Output the (X, Y) coordinate of the center of the cell containing the given text.  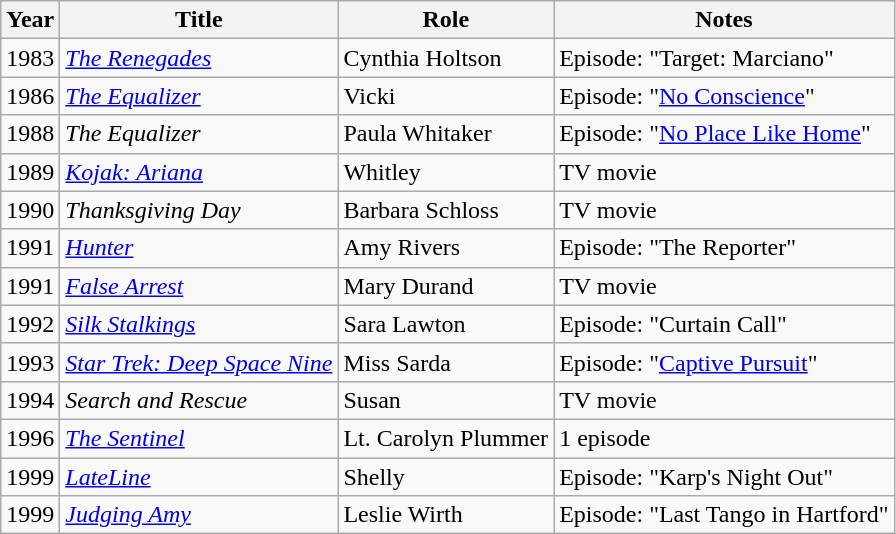
Barbara Schloss (446, 210)
1992 (30, 324)
Susan (446, 400)
1994 (30, 400)
Silk Stalkings (199, 324)
1990 (30, 210)
1983 (30, 58)
Lt. Carolyn Plummer (446, 438)
Whitley (446, 172)
Star Trek: Deep Space Nine (199, 362)
1989 (30, 172)
Sara Lawton (446, 324)
Episode: "Target: Marciano" (724, 58)
The Sentinel (199, 438)
Mary Durand (446, 286)
Hunter (199, 248)
Role (446, 20)
Cynthia Holtson (446, 58)
Judging Amy (199, 515)
Shelly (446, 477)
Episode: "Captive Pursuit" (724, 362)
Episode: "No Place Like Home" (724, 134)
Paula Whitaker (446, 134)
Notes (724, 20)
Leslie Wirth (446, 515)
The Renegades (199, 58)
Episode: "Curtain Call" (724, 324)
Thanksgiving Day (199, 210)
1986 (30, 96)
Year (30, 20)
Episode: "No Conscience" (724, 96)
Episode: "Karp's Night Out" (724, 477)
LateLine (199, 477)
1996 (30, 438)
False Arrest (199, 286)
Vicki (446, 96)
Episode: "The Reporter" (724, 248)
Kojak: Ariana (199, 172)
Episode: "Last Tango in Hartford" (724, 515)
Miss Sarda (446, 362)
1 episode (724, 438)
Title (199, 20)
1988 (30, 134)
Amy Rivers (446, 248)
Search and Rescue (199, 400)
1993 (30, 362)
